Capture the cell that displays the provided text and extract its [x, y] central coordinate. 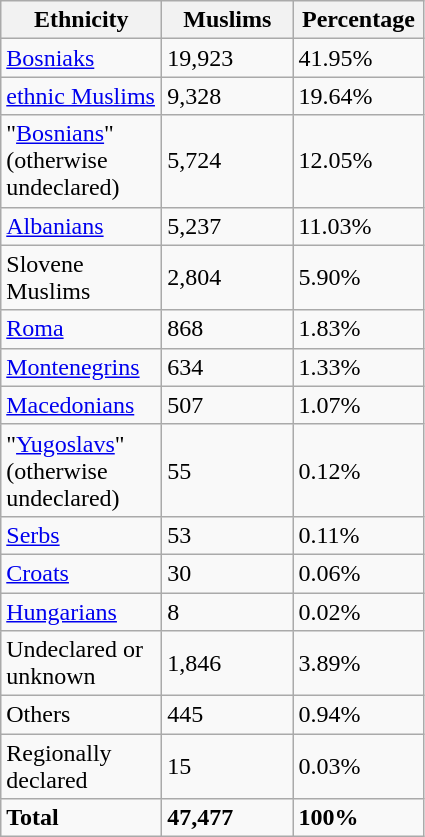
9,328 [228, 96]
Total [82, 818]
Percentage [358, 20]
Slovene Muslims [82, 278]
Albanians [82, 226]
0.94% [358, 715]
0.03% [358, 766]
Regionally declared [82, 766]
Hungarians [82, 611]
11.03% [358, 226]
19,923 [228, 58]
868 [228, 329]
0.11% [358, 535]
0.02% [358, 611]
634 [228, 367]
3.89% [358, 664]
1.33% [358, 367]
15 [228, 766]
47,477 [228, 818]
12.05% [358, 161]
Others [82, 715]
53 [228, 535]
0.06% [358, 573]
Roma [82, 329]
55 [228, 470]
30 [228, 573]
"Bosnians"(otherwise undeclared) [82, 161]
1,846 [228, 664]
ethnic Muslims [82, 96]
Croats [82, 573]
1.07% [358, 405]
5,237 [228, 226]
8 [228, 611]
"Yugoslavs"(otherwise undeclared) [82, 470]
19.64% [358, 96]
Ethnicity [82, 20]
Montenegrins [82, 367]
5.90% [358, 278]
445 [228, 715]
41.95% [358, 58]
0.12% [358, 470]
100% [358, 818]
5,724 [228, 161]
Serbs [82, 535]
Undeclared or unknown [82, 664]
Macedonians [82, 405]
Muslims [228, 20]
Bosniaks [82, 58]
2,804 [228, 278]
1.83% [358, 329]
507 [228, 405]
